Locate the cell with the specified text and output its [X, Y] center coordinate. 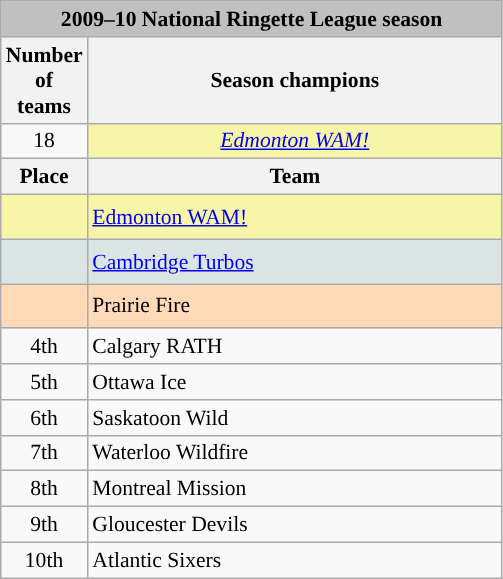
Atlantic Sixers [294, 560]
7th [44, 453]
Saskatoon Wild [294, 418]
9th [44, 525]
Calgary RATH [294, 347]
Montreal Mission [294, 489]
8th [44, 489]
6th [44, 418]
4th [44, 347]
Gloucester Devils [294, 525]
Team [294, 177]
Ottawa Ice [294, 382]
Number of teams [44, 80]
Season champions [294, 80]
Cambridge Turbos [294, 262]
5th [44, 382]
Waterloo Wildfire [294, 453]
2009–10 National Ringette League season [252, 19]
18 [44, 141]
10th [44, 560]
Place [44, 177]
Prairie Fire [294, 306]
